Output the (x, y) coordinate of the center of the cell containing the given text.  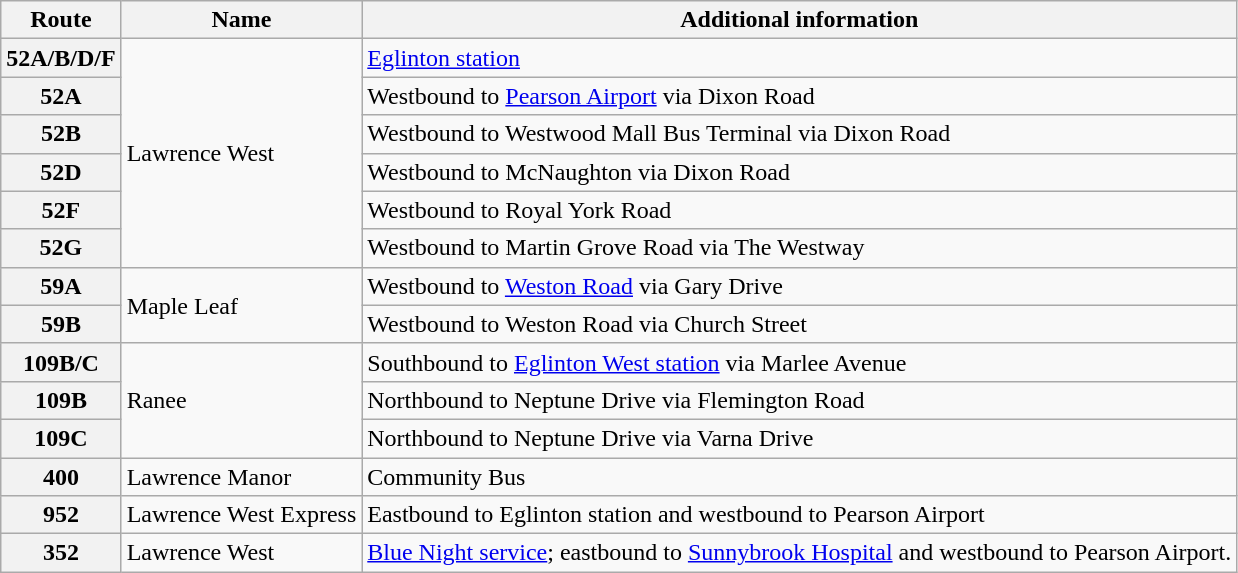
59B (61, 324)
Westbound to Royal York Road (800, 210)
52A/B/D/F (61, 58)
Westbound to Pearson Airport via Dixon Road (800, 96)
Northbound to Neptune Drive via Flemington Road (800, 400)
109C (61, 438)
Northbound to Neptune Drive via Varna Drive (800, 438)
Maple Leaf (242, 305)
400 (61, 477)
Additional information (800, 20)
Lawrence West Express (242, 515)
52G (61, 248)
Westbound to Westwood Mall Bus Terminal via Dixon Road (800, 134)
52D (61, 172)
Ranee (242, 400)
Community Bus (800, 477)
952 (61, 515)
352 (61, 553)
Name (242, 20)
Eglinton station (800, 58)
Westbound to Weston Road via Church Street (800, 324)
Westbound to McNaughton via Dixon Road (800, 172)
Westbound to Weston Road via Gary Drive (800, 286)
52F (61, 210)
Eastbound to Eglinton station and westbound to Pearson Airport (800, 515)
Westbound to Martin Grove Road via The Westway (800, 248)
52A (61, 96)
Route (61, 20)
59A (61, 286)
Lawrence Manor (242, 477)
52B (61, 134)
Blue Night service; eastbound to Sunnybrook Hospital and westbound to Pearson Airport. (800, 553)
Southbound to Eglinton West station via Marlee Avenue (800, 362)
109B/C (61, 362)
109B (61, 400)
